Scan for the cell matching the given text and deliver its [X, Y] coordinate at center. 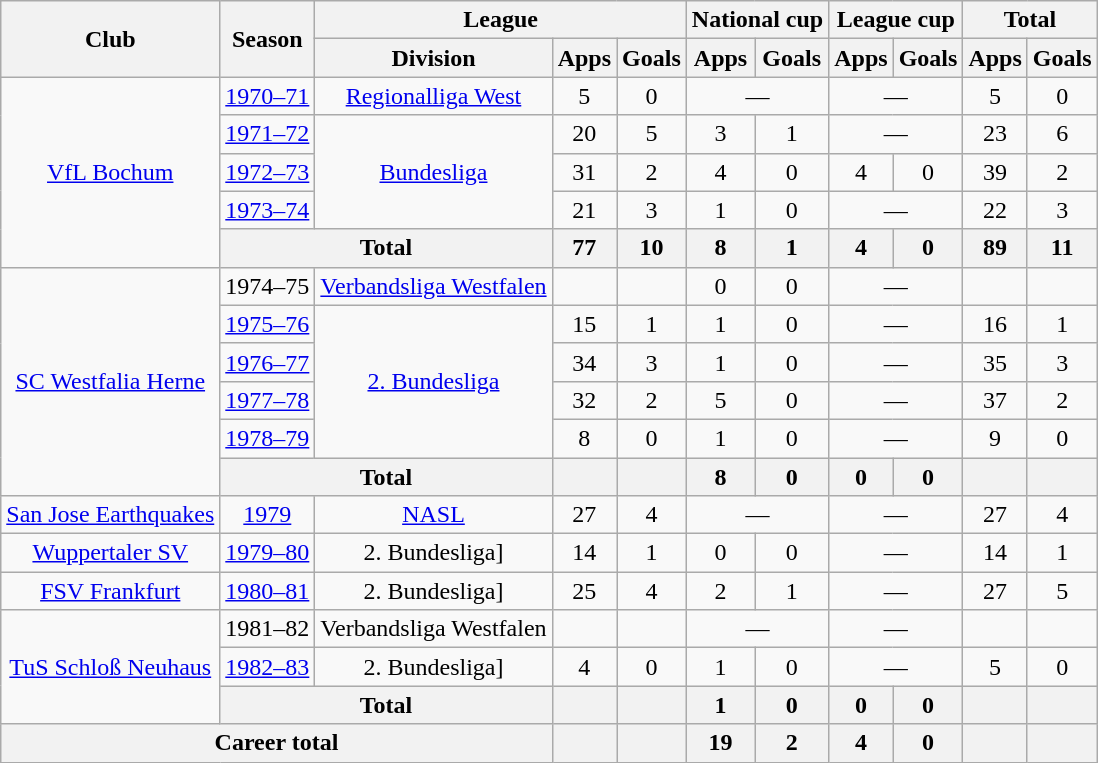
Wuppertaler SV [110, 553]
21 [584, 210]
1974–75 [268, 286]
1973–74 [268, 210]
9 [995, 438]
23 [995, 134]
10 [652, 248]
TuS Schloß Neuhaus [110, 667]
19 [720, 743]
League [500, 20]
League cup [896, 20]
39 [995, 172]
31 [584, 172]
35 [995, 362]
25 [584, 591]
77 [584, 248]
1981–82 [268, 629]
89 [995, 248]
Bundesliga [434, 172]
1977–78 [268, 400]
16 [995, 324]
FSV Frankfurt [110, 591]
National cup [757, 20]
1976–77 [268, 362]
SC Westfalia Herne [110, 381]
1979–80 [268, 553]
NASL [434, 515]
1978–79 [268, 438]
32 [584, 400]
1972–73 [268, 172]
Club [110, 39]
VfL Bochum [110, 172]
1982–83 [268, 667]
1980–81 [268, 591]
34 [584, 362]
22 [995, 210]
Regionalliga West [434, 96]
6 [1062, 134]
2. Bundesliga [434, 381]
20 [584, 134]
1971–72 [268, 134]
Career total [276, 743]
San Jose Earthquakes [110, 515]
Season [268, 39]
15 [584, 324]
1979 [268, 515]
Division [434, 58]
1970–71 [268, 96]
1975–76 [268, 324]
37 [995, 400]
11 [1062, 248]
